Provide the (X, Y) coordinate of the cell's center where the given text is located.  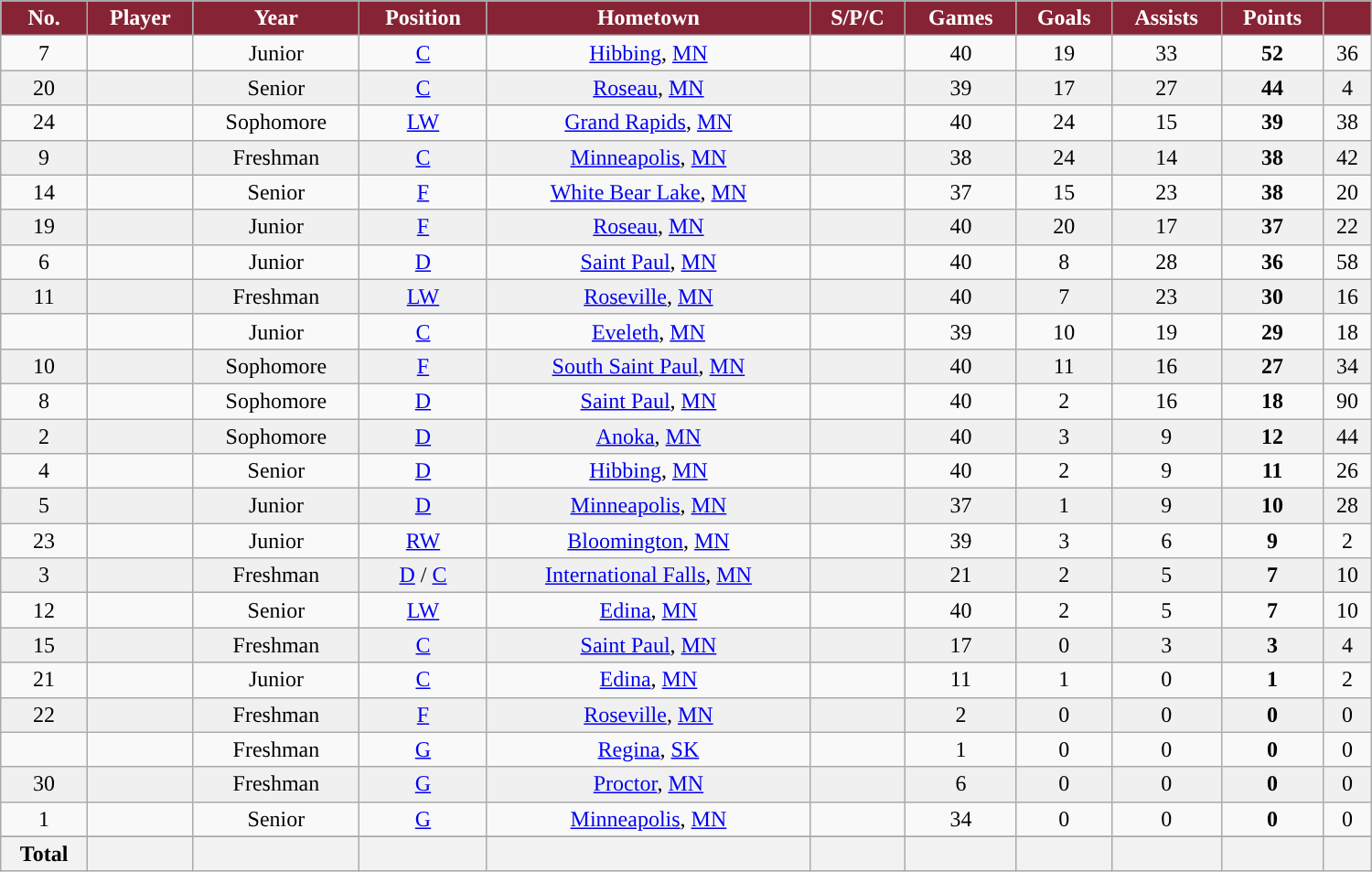
26 (1347, 471)
Games (961, 18)
White Bear Lake, MN (648, 192)
S/P/C (858, 18)
52 (1272, 53)
Anoka, MN (648, 436)
Total (44, 854)
Hometown (648, 18)
29 (1272, 331)
RW (423, 541)
Points (1272, 18)
Year (276, 18)
Eveleth, MN (648, 331)
D / C (423, 576)
Regina, SK (648, 749)
South Saint Paul, MN (648, 366)
International Falls, MN (648, 576)
Grand Rapids, MN (648, 123)
90 (1347, 401)
58 (1347, 262)
Player (140, 18)
Assists (1166, 18)
33 (1166, 53)
Proctor, MN (648, 784)
Bloomington, MN (648, 541)
No. (44, 18)
Position (423, 18)
42 (1347, 157)
Goals (1064, 18)
